Detect which cell encompasses the target text, then output its (X, Y) center coordinate. 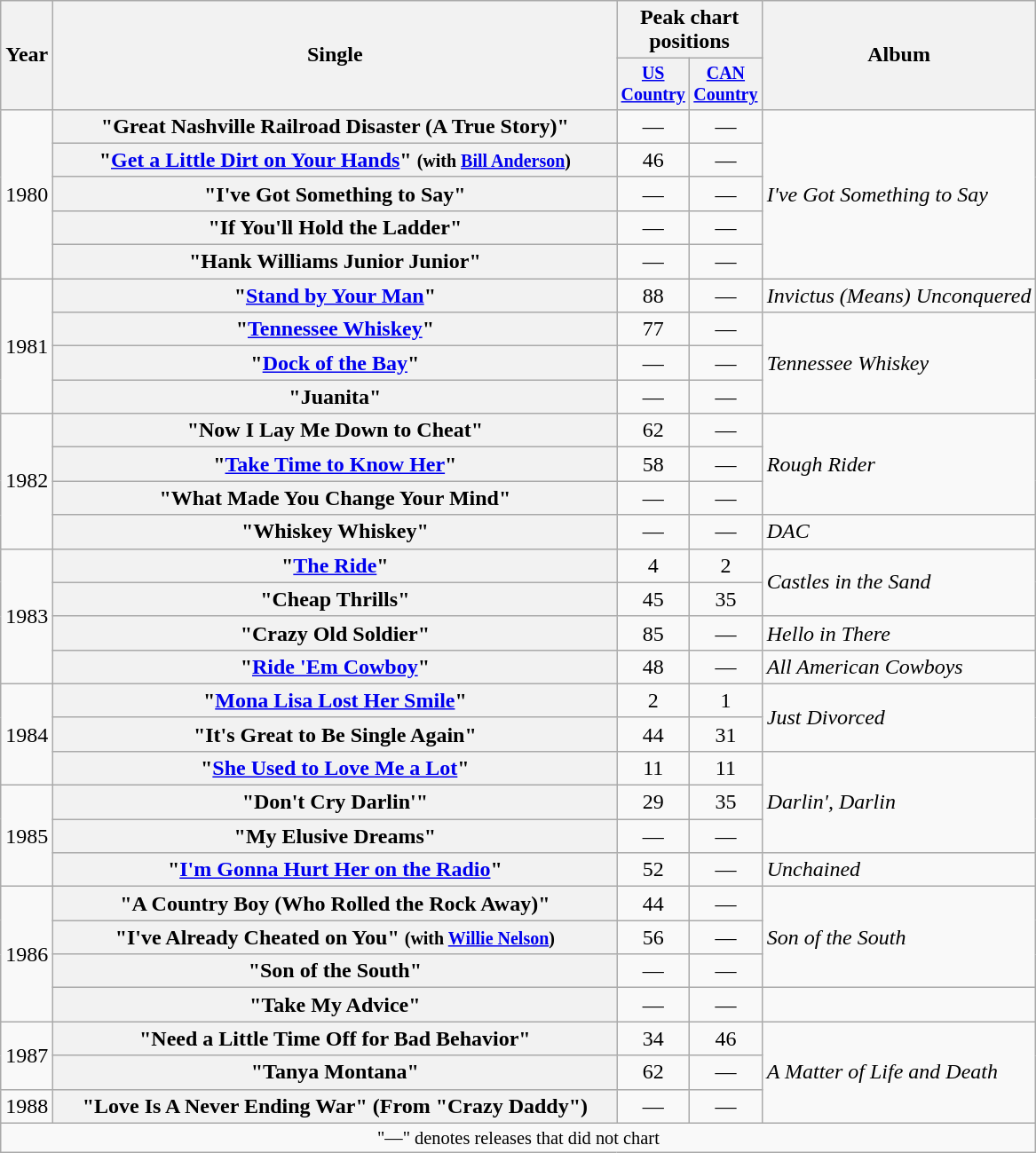
"Take Time to Know Her" (336, 464)
1987 (27, 1055)
"Don't Cry Darlin'" (336, 802)
85 (653, 633)
77 (653, 329)
"Stand by Your Man" (336, 296)
Castles in the Sand (898, 582)
Darlin', Darlin (898, 802)
Album (898, 55)
"Cheap Thrills" (336, 599)
1982 (27, 481)
1988 (27, 1106)
"Hank Williams Junior Junior" (336, 262)
"It's Great to Be Single Again" (336, 734)
1986 (27, 954)
"I'm Gonna Hurt Her on the Radio" (336, 870)
"Get a Little Dirt on Your Hands" (with Bill Anderson) (336, 160)
31 (726, 734)
Peak chartpositions (689, 30)
1981 (27, 346)
45 (653, 599)
All American Cowboys (898, 667)
52 (653, 870)
A Matter of Life and Death (898, 1072)
48 (653, 667)
"Tennessee Whiskey" (336, 329)
"Need a Little Time Off for Bad Behavior" (336, 1038)
4 (653, 565)
1984 (27, 734)
Unchained (898, 870)
Son of the South (898, 937)
"A Country Boy (Who Rolled the Rock Away)" (336, 904)
58 (653, 464)
Year (27, 55)
Invictus (Means) Unconquered (898, 296)
"Crazy Old Soldier" (336, 633)
1980 (27, 193)
CAN Country (726, 83)
Rough Rider (898, 464)
Just Divorced (898, 717)
34 (653, 1038)
"Juanita" (336, 397)
"The Ride" (336, 565)
Single (336, 55)
"—" denotes releases that did not chart (518, 1138)
I've Got Something to Say (898, 193)
"Whiskey Whiskey" (336, 532)
"I've Already Cheated on You" (with Willie Nelson) (336, 937)
29 (653, 802)
1985 (27, 836)
"Son of the South" (336, 971)
"Ride 'Em Cowboy" (336, 667)
Hello in There (898, 633)
"If You'll Hold the Ladder" (336, 227)
US Country (653, 83)
56 (653, 937)
DAC (898, 532)
"She Used to Love Me a Lot" (336, 768)
"Tanya Montana" (336, 1072)
1 (726, 700)
"Love Is A Never Ending War" (From "Crazy Daddy") (336, 1106)
"Mona Lisa Lost Her Smile" (336, 700)
"Now I Lay Me Down to Cheat" (336, 430)
1983 (27, 616)
"Great Nashville Railroad Disaster (A True Story)" (336, 126)
"My Elusive Dreams" (336, 836)
"Dock of the Bay" (336, 363)
Tennessee Whiskey (898, 363)
88 (653, 296)
"Take My Advice" (336, 1005)
"I've Got Something to Say" (336, 193)
"What Made You Change Your Mind" (336, 498)
